Detect which cell encompasses the target text, then output its (x, y) center coordinate. 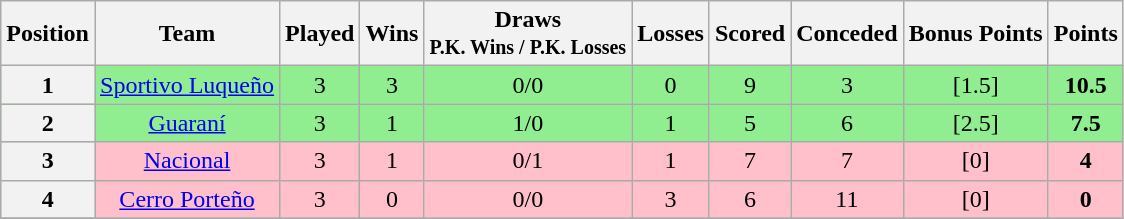
[2.5] (976, 123)
Sportivo Luqueño (186, 85)
10.5 (1086, 85)
Position (48, 34)
Played (320, 34)
Team (186, 34)
Scored (750, 34)
Bonus Points (976, 34)
Nacional (186, 161)
Points (1086, 34)
[1.5] (976, 85)
Guaraní (186, 123)
Losses (671, 34)
DrawsP.K. Wins / P.K. Losses (528, 34)
9 (750, 85)
Wins (392, 34)
11 (847, 199)
5 (750, 123)
Cerro Porteño (186, 199)
2 (48, 123)
1/0 (528, 123)
0/1 (528, 161)
Conceded (847, 34)
7.5 (1086, 123)
